Determine the [x, y] coordinate at the center of the cell enclosing the given text.  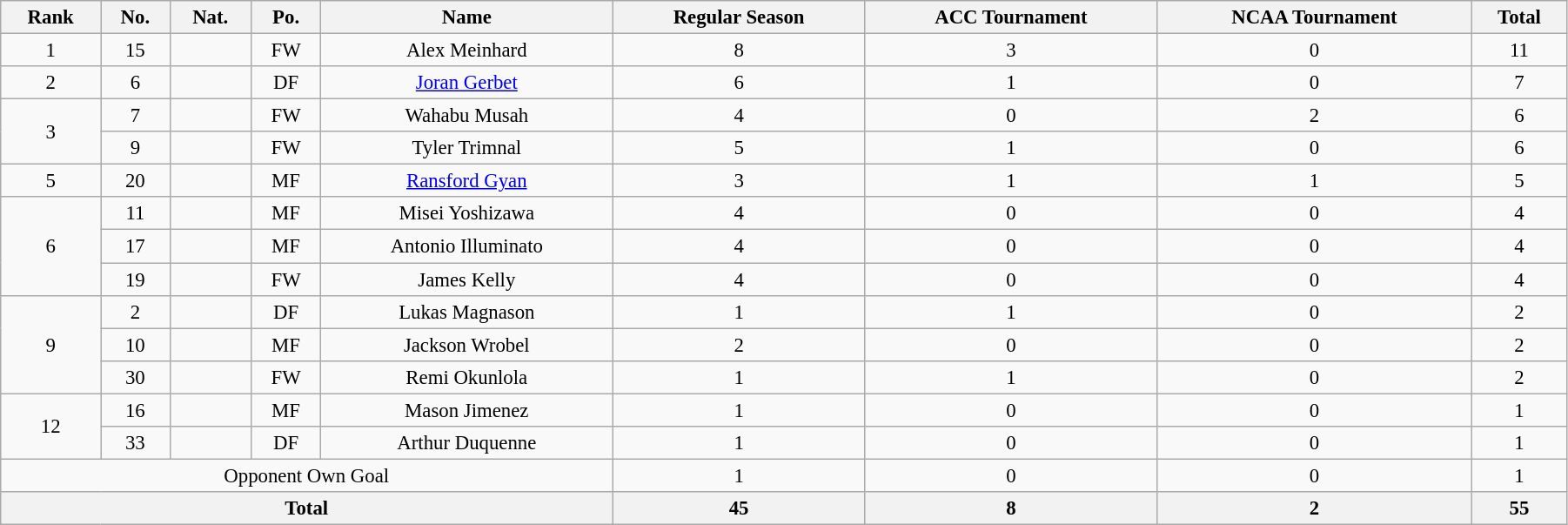
Mason Jimenez [466, 410]
30 [136, 377]
Ransford Gyan [466, 181]
Nat. [211, 17]
Lukas Magnason [466, 312]
15 [136, 50]
10 [136, 345]
Arthur Duquenne [466, 443]
33 [136, 443]
Misei Yoshizawa [466, 213]
Alex Meinhard [466, 50]
45 [740, 508]
Po. [285, 17]
Name [466, 17]
19 [136, 279]
12 [50, 427]
ACC Tournament [1011, 17]
Opponent Own Goal [306, 475]
James Kelly [466, 279]
Antonio Illuminato [466, 246]
NCAA Tournament [1314, 17]
17 [136, 246]
Joran Gerbet [466, 83]
55 [1519, 508]
16 [136, 410]
Tyler Trimnal [466, 148]
Wahabu Musah [466, 116]
Jackson Wrobel [466, 345]
Regular Season [740, 17]
20 [136, 181]
Rank [50, 17]
No. [136, 17]
Remi Okunlola [466, 377]
